Capture the cell that displays the provided text and extract its [X, Y] central coordinate. 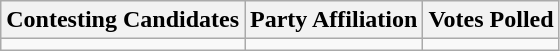
Contesting Candidates [123, 20]
Votes Polled [491, 20]
Party Affiliation [334, 20]
